From the cell containing the given text, extract its center point as (X, Y) coordinate. 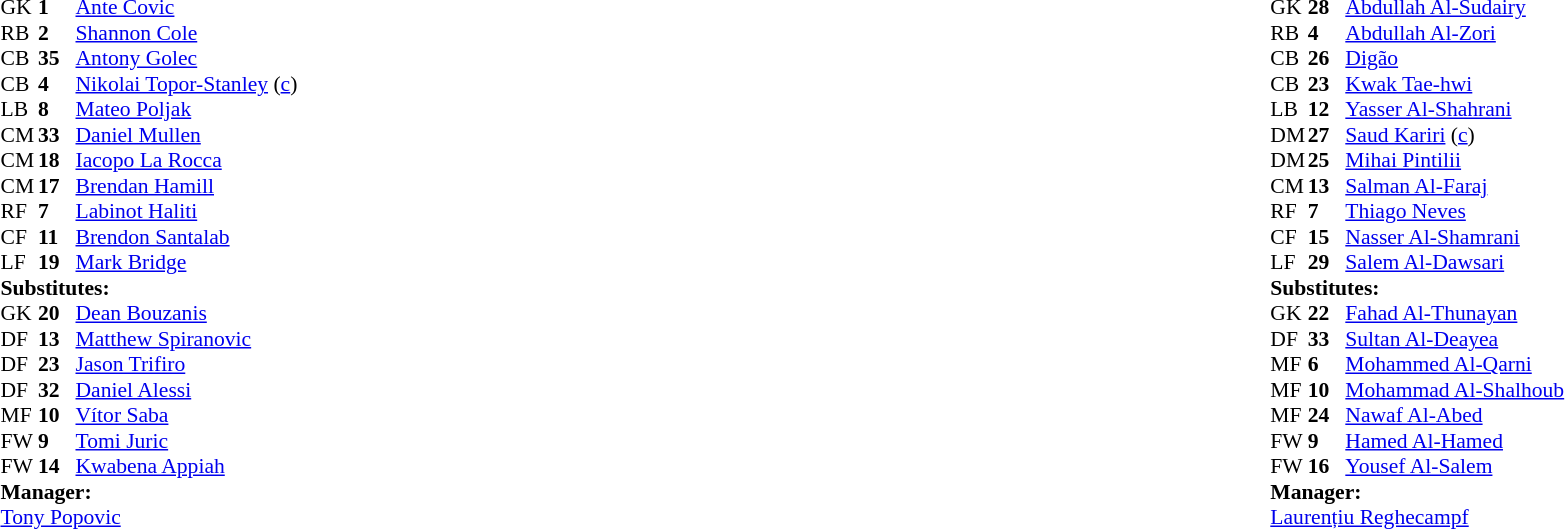
Fahad Al-Thunayan (1454, 313)
26 (1327, 59)
22 (1327, 313)
Brendon Santalab (187, 237)
Sultan Al-Deayea (1454, 339)
Yousef Al-Salem (1454, 467)
Nikolai Topor-Stanley (c) (187, 84)
15 (1327, 237)
Jason Trifiro (187, 365)
Labinot Haliti (187, 211)
Matthew Spiranovic (187, 339)
Tomi Juric (187, 441)
Brendan Hamill (187, 186)
Dean Bouzanis (187, 313)
2 (57, 33)
19 (57, 263)
18 (57, 161)
Mateo Poljak (187, 109)
32 (57, 390)
Abdullah Al-Zori (1454, 33)
Kwabena Appiah (187, 467)
12 (1327, 109)
Nawaf Al-Abed (1454, 415)
Kwak Tae-hwi (1454, 84)
14 (57, 467)
Shannon Cole (187, 33)
Mihai Pintilii (1454, 161)
Vítor Saba (187, 415)
29 (1327, 263)
17 (57, 186)
Daniel Alessi (187, 390)
Hamed Al-Hamed (1454, 441)
11 (57, 237)
Nasser Al-Shamrani (1454, 237)
8 (57, 109)
Antony Golec (187, 59)
Yasser Al-Shahrani (1454, 109)
35 (57, 59)
Daniel Mullen (187, 135)
20 (57, 313)
Thiago Neves (1454, 211)
Digão (1454, 59)
27 (1327, 135)
16 (1327, 467)
Saud Kariri (c) (1454, 135)
6 (1327, 365)
24 (1327, 415)
25 (1327, 161)
Mark Bridge (187, 263)
Mohammed Al-Qarni (1454, 365)
Salman Al-Faraj (1454, 186)
Mohammad Al-Shalhoub (1454, 390)
Salem Al-Dawsari (1454, 263)
Iacopo La Rocca (187, 161)
